Locate the cell with the specified text and output its [x, y] center coordinate. 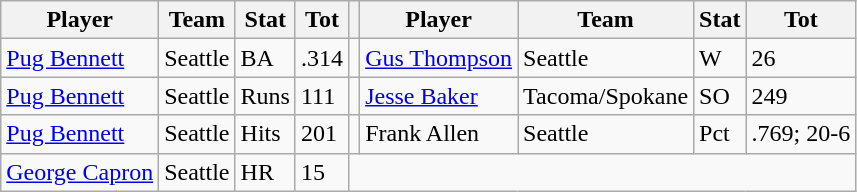
Tacoma/Spokane [606, 96]
HR [265, 172]
Hits [265, 134]
BA [265, 58]
Gus Thompson [439, 58]
SO [720, 96]
201 [322, 134]
15 [322, 172]
Pct [720, 134]
.769; 20-6 [801, 134]
111 [322, 96]
W [720, 58]
.314 [322, 58]
George Capron [80, 172]
249 [801, 96]
26 [801, 58]
Runs [265, 96]
Jesse Baker [439, 96]
Frank Allen [439, 134]
